Search for the cell housing the specified text and yield its (X, Y) center coordinate. 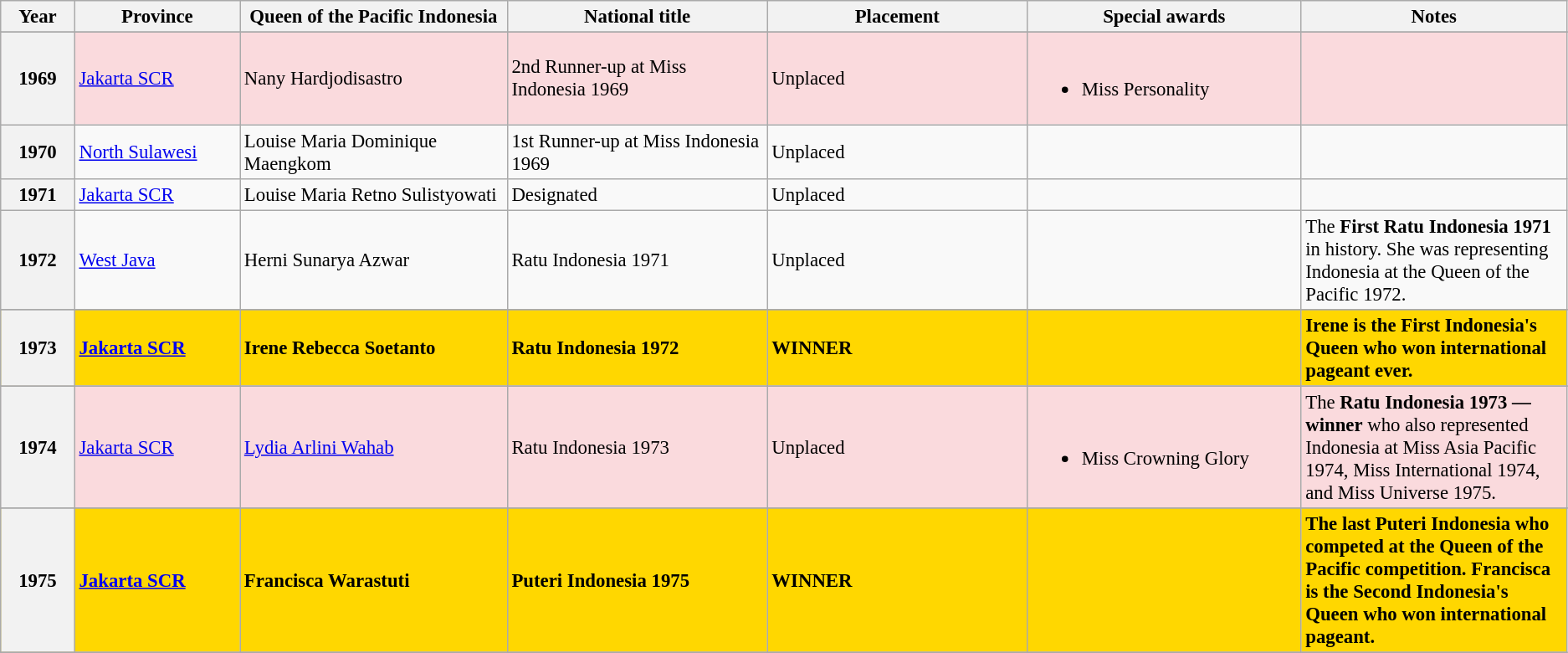
Notes (1434, 17)
The First Ratu Indonesia 1971 in history. She was representing Indonesia at the Queen of the Pacific 1972. (1434, 260)
Puteri Indonesia 1975 (638, 581)
National title (638, 17)
1972 (38, 260)
Herni Sunarya Azwar (374, 260)
1st Runner-up at Miss Indonesia 1969 (638, 152)
Lydia Arlini Wahab (374, 447)
1970 (38, 152)
1969 (38, 79)
1975 (38, 581)
Miss Crowning Glory (1165, 447)
Year (38, 17)
Designated (638, 194)
Queen of the Pacific Indonesia (374, 17)
Irene Rebecca Soetanto (374, 347)
1973 (38, 347)
The Ratu Indonesia 1973 — winner who also represented Indonesia at Miss Asia Pacific 1974, Miss International 1974, and Miss Universe 1975. (1434, 447)
Irene is the First Indonesia's Queen who won international pageant ever. (1434, 347)
Ratu Indonesia 1973 (638, 447)
Louise Maria Dominique Maengkom (374, 152)
Miss Personality (1165, 79)
Francisca Warastuti (374, 581)
Placement (897, 17)
Nany Hardjodisastro (374, 79)
Special awards (1165, 17)
Louise Maria Retno Sulistyowati (374, 194)
Province (157, 17)
Ratu Indonesia 1971 (638, 260)
Ratu Indonesia 1972 (638, 347)
North Sulawesi (157, 152)
1974 (38, 447)
West Java (157, 260)
1971 (38, 194)
2nd Runner-up at Miss Indonesia 1969 (638, 79)
